Output the (X, Y) coordinate of the center of the cell containing the given text.  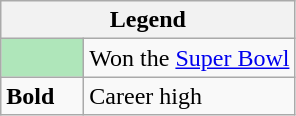
Career high (190, 96)
Won the Super Bowl (190, 58)
Legend (148, 20)
Bold (42, 96)
